Identify which cell holds the provided text, then report its [X, Y] central coordinate. 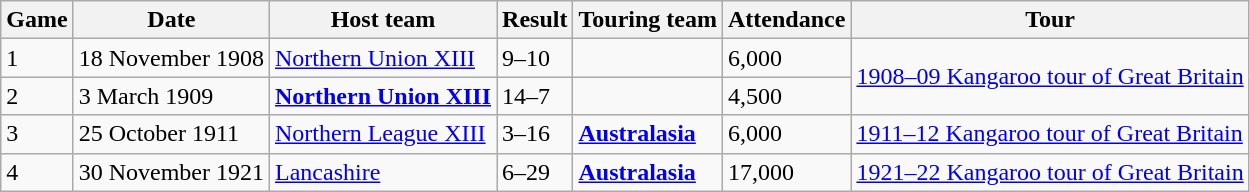
1 [37, 58]
Game [37, 20]
14–7 [535, 96]
Host team [382, 20]
Lancashire [382, 172]
3 March 1909 [171, 96]
Northern League XIII [382, 134]
1908–09 Kangaroo tour of Great Britain [1050, 77]
18 November 1908 [171, 58]
25 October 1911 [171, 134]
Date [171, 20]
3 [37, 134]
4,500 [787, 96]
17,000 [787, 172]
Touring team [648, 20]
Result [535, 20]
30 November 1921 [171, 172]
3–16 [535, 134]
9–10 [535, 58]
Tour [1050, 20]
6–29 [535, 172]
2 [37, 96]
1911–12 Kangaroo tour of Great Britain [1050, 134]
Attendance [787, 20]
4 [37, 172]
1921–22 Kangaroo tour of Great Britain [1050, 172]
